Scan for the cell matching the given text and deliver its [x, y] coordinate at center. 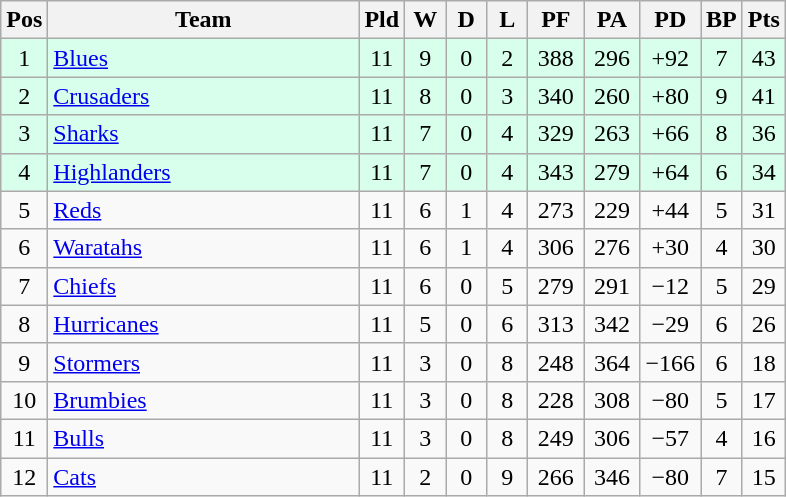
249 [556, 438]
+44 [670, 210]
Bulls [204, 438]
+66 [670, 134]
343 [556, 172]
29 [764, 286]
26 [764, 324]
41 [764, 96]
31 [764, 210]
PD [670, 20]
296 [612, 58]
313 [556, 324]
43 [764, 58]
36 [764, 134]
−29 [670, 324]
263 [612, 134]
364 [612, 362]
260 [612, 96]
276 [612, 248]
Team [204, 20]
PA [612, 20]
D [466, 20]
30 [764, 248]
266 [556, 477]
308 [612, 400]
342 [612, 324]
Waratahs [204, 248]
−166 [670, 362]
−12 [670, 286]
W [426, 20]
228 [556, 400]
+80 [670, 96]
Hurricanes [204, 324]
L [508, 20]
Chiefs [204, 286]
12 [24, 477]
Sharks [204, 134]
Blues [204, 58]
291 [612, 286]
Stormers [204, 362]
Cats [204, 477]
17 [764, 400]
PF [556, 20]
−57 [670, 438]
Pos [24, 20]
BP [722, 20]
229 [612, 210]
388 [556, 58]
Reds [204, 210]
Brumbies [204, 400]
Highlanders [204, 172]
340 [556, 96]
Pld [382, 20]
273 [556, 210]
Pts [764, 20]
Crusaders [204, 96]
+92 [670, 58]
346 [612, 477]
18 [764, 362]
16 [764, 438]
34 [764, 172]
15 [764, 477]
+30 [670, 248]
329 [556, 134]
+64 [670, 172]
10 [24, 400]
248 [556, 362]
